Detect which cell encompasses the target text, then output its (x, y) center coordinate. 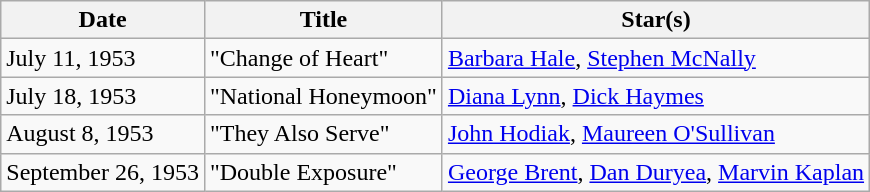
August 8, 1953 (103, 134)
September 26, 1953 (103, 172)
"Change of Heart" (323, 58)
"National Honeymoon" (323, 96)
July 18, 1953 (103, 96)
"Double Exposure" (323, 172)
July 11, 1953 (103, 58)
Date (103, 20)
Barbara Hale, Stephen McNally (656, 58)
"They Also Serve" (323, 134)
Title (323, 20)
Star(s) (656, 20)
John Hodiak, Maureen O'Sullivan (656, 134)
Diana Lynn, Dick Haymes (656, 96)
George Brent, Dan Duryea, Marvin Kaplan (656, 172)
